For the text-containing cell, return its midpoint in [X, Y] coordinate format. 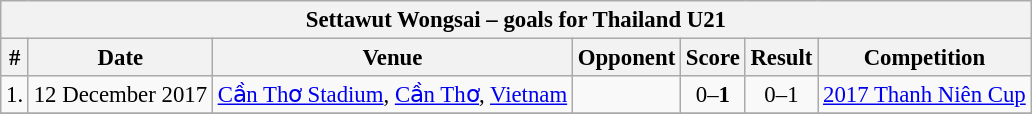
Opponent [626, 58]
Date [120, 58]
Cần Thơ Stadium, Cần Thơ, Vietnam [392, 95]
Settawut Wongsai – goals for Thailand U21 [516, 20]
Venue [392, 58]
# [15, 58]
Result [782, 58]
2017 Thanh Niên Cup [924, 95]
12 December 2017 [120, 95]
Score [714, 58]
1. [15, 95]
Competition [924, 58]
